Scan for the cell matching the given text and deliver its [X, Y] coordinate at center. 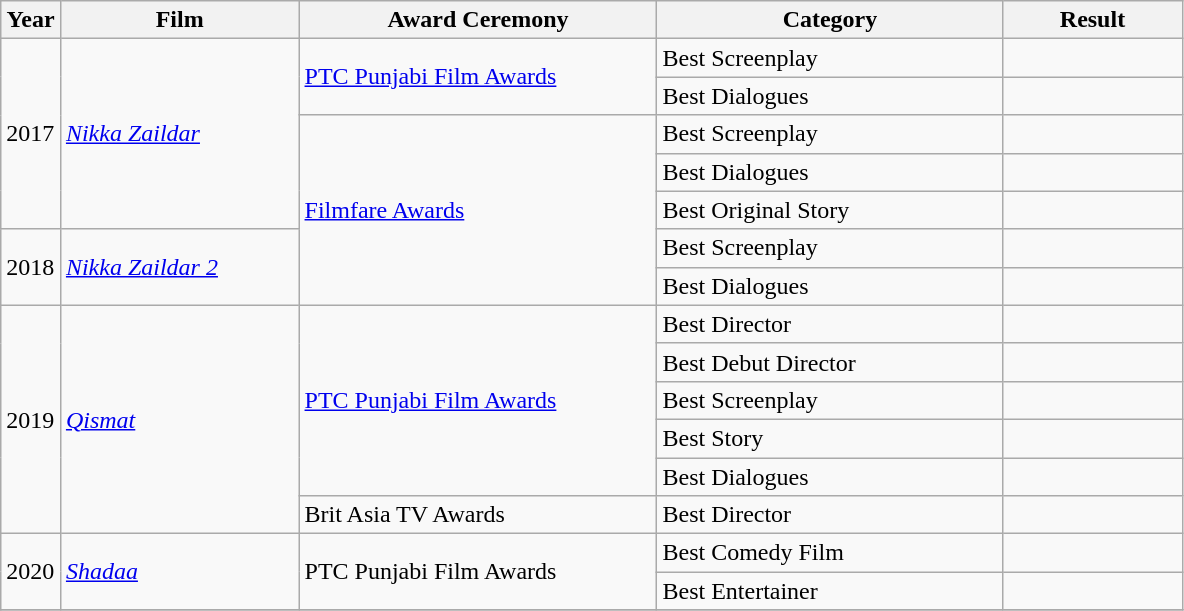
Film [180, 20]
2018 [31, 267]
Category [830, 20]
Best Original Story [830, 210]
Filmfare Awards [478, 210]
Brit Asia TV Awards [478, 515]
2017 [31, 134]
2020 [31, 572]
2019 [31, 419]
Qismat [180, 419]
Shadaa [180, 572]
Year [31, 20]
Best Entertainer [830, 591]
Nikka Zaildar 2 [180, 267]
Nikka Zaildar [180, 134]
Best Debut Director [830, 362]
Award Ceremony [478, 20]
Best Comedy Film [830, 553]
Best Story [830, 438]
Result [1092, 20]
